From the cell containing the given text, extract its center point as (X, Y) coordinate. 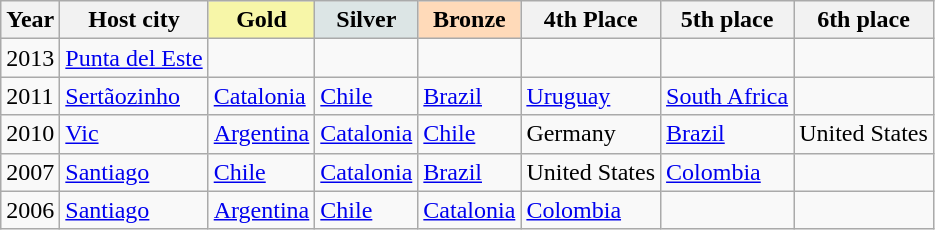
2011 (30, 96)
Gold (262, 20)
2007 (30, 172)
Year (30, 20)
4th Place (591, 20)
2006 (30, 210)
Sertãozinho (134, 96)
Uruguay (591, 96)
Punta del Este (134, 58)
South Africa (728, 96)
Germany (591, 134)
5th place (728, 20)
Bronze (470, 20)
6th place (864, 20)
Vic (134, 134)
2013 (30, 58)
2010 (30, 134)
Silver (366, 20)
Host city (134, 20)
